Detect which cell encompasses the target text, then output its [x, y] center coordinate. 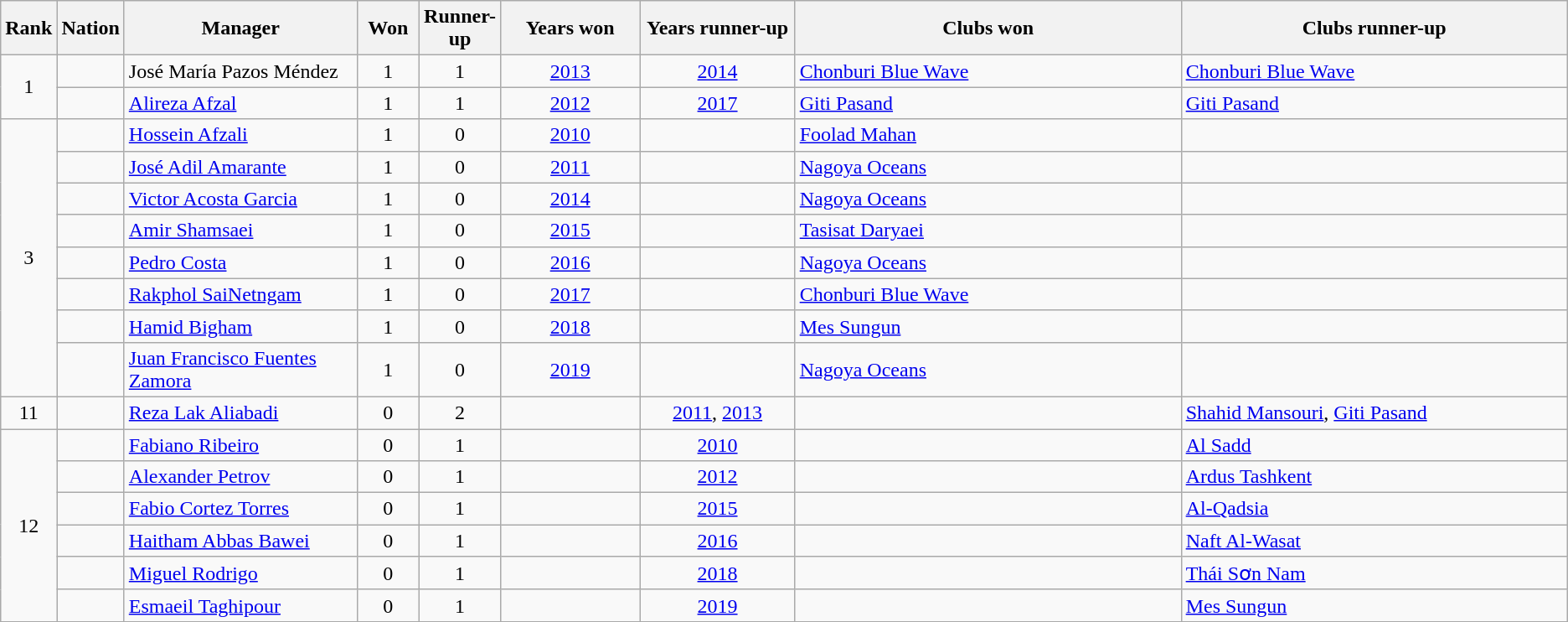
Thái Sơn Nam [1374, 573]
Runner-up [461, 29]
Hossein Afzali [240, 135]
3 [28, 258]
Nation [90, 29]
Manager [240, 29]
Clubs runner-up [1374, 29]
Alireza Afzal [240, 103]
Ardus Tashkent [1374, 477]
José Adil Amarante [240, 167]
Pedro Costa [240, 262]
Al Sadd [1374, 445]
Foolad Mahan [988, 135]
Hamid Bigham [240, 326]
Rakphol SaiNetngam [240, 294]
Fabio Cortez Torres [240, 509]
Clubs won [988, 29]
12 [28, 526]
2011, 2013 [717, 412]
11 [28, 412]
Fabiano Ribeiro [240, 445]
Years runner-up [717, 29]
Miguel Rodrigo [240, 573]
Won [389, 29]
Alexander Petrov [240, 477]
Esmaeil Taghipour [240, 605]
Amir Shamsaei [240, 231]
2013 [570, 71]
Years won [570, 29]
Tasisat Daryaei [988, 231]
Rank [28, 29]
Al-Qadsia [1374, 509]
Naft Al-Wasat [1374, 541]
2011 [570, 167]
Haitham Abbas Bawei [240, 541]
José María Pazos Méndez [240, 71]
Reza Lak Aliabadi [240, 412]
Shahid Mansouri, Giti Pasand [1374, 412]
Juan Francisco Fuentes Zamora [240, 369]
2 [461, 412]
Victor Acosta Garcia [240, 199]
